Identify which cell holds the provided text, then report its [x, y] central coordinate. 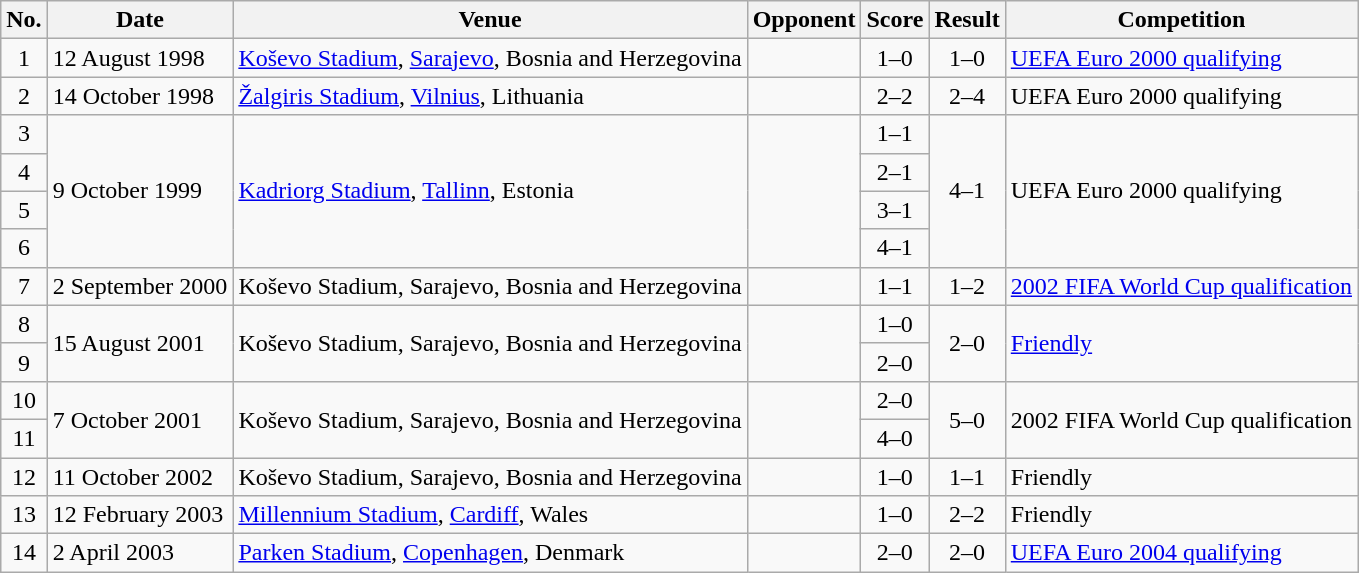
Millennium Stadium, Cardiff, Wales [490, 515]
10 [24, 400]
Žalgiris Stadium, Vilnius, Lithuania [490, 96]
3 [24, 134]
Opponent [804, 20]
7 [24, 286]
7 October 2001 [140, 419]
Score [895, 20]
9 [24, 362]
6 [24, 248]
4 [24, 172]
8 [24, 324]
Parken Stadium, Copenhagen, Denmark [490, 553]
11 [24, 438]
15 August 2001 [140, 343]
3–1 [895, 210]
5 [24, 210]
14 October 1998 [140, 96]
4–0 [895, 438]
2–4 [967, 96]
Result [967, 20]
UEFA Euro 2004 qualifying [1181, 553]
2 April 2003 [140, 553]
14 [24, 553]
9 October 1999 [140, 191]
12 August 1998 [140, 58]
11 October 2002 [140, 477]
Date [140, 20]
Venue [490, 20]
5–0 [967, 419]
12 [24, 477]
Competition [1181, 20]
1–2 [967, 286]
1 [24, 58]
Kadriorg Stadium, Tallinn, Estonia [490, 191]
No. [24, 20]
2–1 [895, 172]
2 September 2000 [140, 286]
13 [24, 515]
12 February 2003 [140, 515]
2 [24, 96]
